Return (X, Y) of the center of cell containing provided text 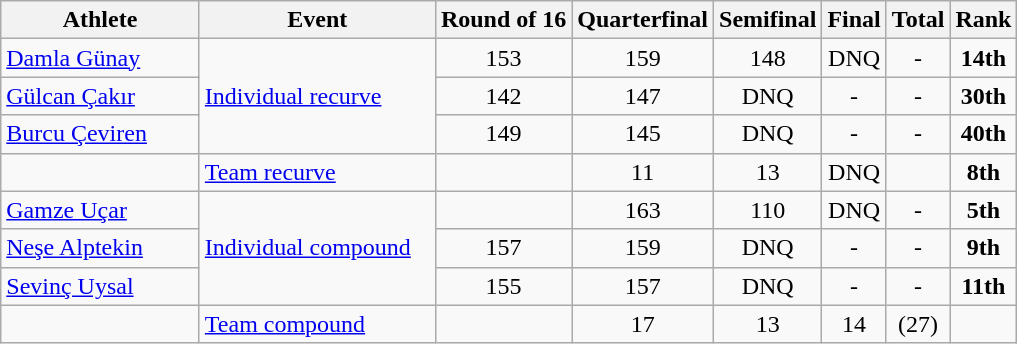
Semifinal (768, 20)
9th (984, 248)
14 (854, 324)
11 (643, 172)
155 (503, 286)
Damla Günay (100, 58)
Individual compound (317, 248)
Burcu Çeviren (100, 134)
142 (503, 96)
Gülcan Çakır (100, 96)
Final (854, 20)
17 (643, 324)
Sevinç Uysal (100, 286)
Neşe Alptekin (100, 248)
5th (984, 210)
Rank (984, 20)
Team recurve (317, 172)
8th (984, 172)
Athlete (100, 20)
30th (984, 96)
Team compound (317, 324)
11th (984, 286)
Event (317, 20)
145 (643, 134)
14th (984, 58)
163 (643, 210)
147 (643, 96)
Quarterfinal (643, 20)
148 (768, 58)
Total (918, 20)
Round of 16 (503, 20)
Individual recurve (317, 96)
110 (768, 210)
(27) (918, 324)
153 (503, 58)
Gamze Uçar (100, 210)
149 (503, 134)
40th (984, 134)
